For the text-containing cell, return its midpoint in (x, y) coordinate format. 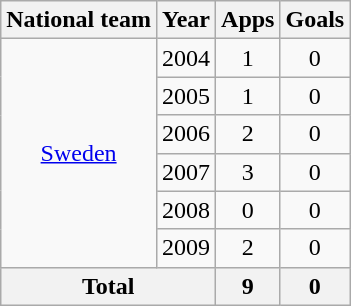
Sweden (79, 153)
9 (248, 286)
2008 (186, 210)
2005 (186, 96)
Total (108, 286)
Apps (248, 20)
Year (186, 20)
Goals (315, 20)
National team (79, 20)
2007 (186, 172)
3 (248, 172)
2006 (186, 134)
2009 (186, 248)
2004 (186, 58)
